Extract the [X, Y] coordinate from the center of the cell holding the provided text.  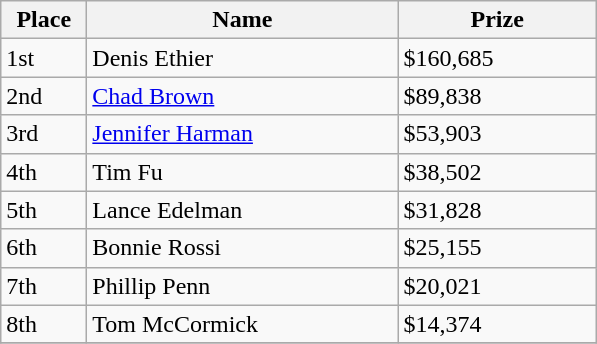
$20,021 [498, 286]
$25,155 [498, 248]
6th [44, 248]
Prize [498, 20]
Tom McCormick [242, 324]
Lance Edelman [242, 210]
2nd [44, 96]
Phillip Penn [242, 286]
Chad Brown [242, 96]
3rd [44, 134]
$38,502 [498, 172]
1st [44, 58]
Jennifer Harman [242, 134]
Bonnie Rossi [242, 248]
4th [44, 172]
$31,828 [498, 210]
Tim Fu [242, 172]
$160,685 [498, 58]
7th [44, 286]
$14,374 [498, 324]
Name [242, 20]
Denis Ethier [242, 58]
$53,903 [498, 134]
5th [44, 210]
8th [44, 324]
$89,838 [498, 96]
Place [44, 20]
